From the cell containing the given text, extract its center point as (X, Y) coordinate. 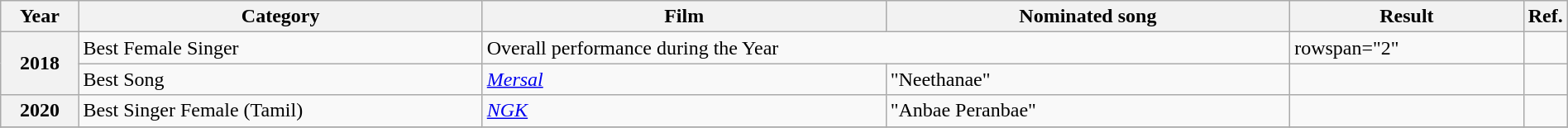
"Neethanae" (1088, 79)
Best Female Singer (280, 48)
Category (280, 17)
Best Singer Female (Tamil) (280, 111)
Overall performance during the Year (886, 48)
Mersal (684, 79)
NGK (684, 111)
Ref. (1545, 17)
"Anbae Peranbae" (1088, 111)
2020 (40, 111)
Nominated song (1088, 17)
Best Song (280, 79)
Result (1407, 17)
rowspan="2" (1407, 48)
Year (40, 17)
2018 (40, 64)
Film (684, 17)
